Locate the cell with the specified text and output its [X, Y] center coordinate. 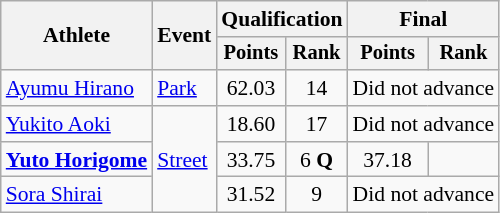
Sora Shirai [76, 195]
Qualification [282, 19]
Event [184, 36]
14 [317, 88]
Final [424, 19]
Street [184, 160]
Athlete [76, 36]
6 Q [317, 160]
Yuto Horigome [76, 160]
Ayumu Hirano [76, 88]
37.18 [388, 160]
17 [317, 124]
62.03 [250, 88]
18.60 [250, 124]
31.52 [250, 195]
Yukito Aoki [76, 124]
33.75 [250, 160]
Park [184, 88]
9 [317, 195]
